Provide the [X, Y] coordinate of the cell's center where the given text is located.  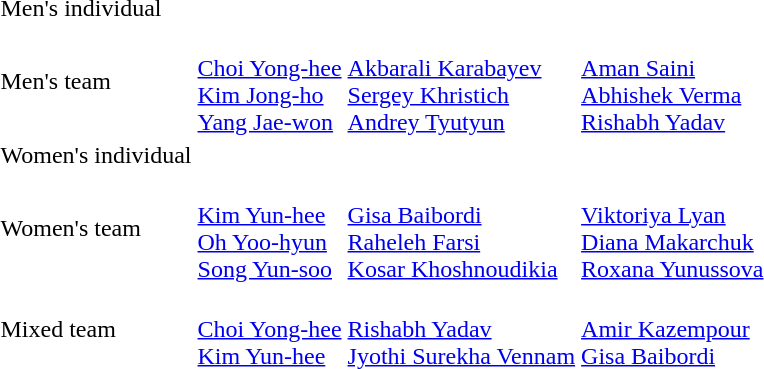
Akbarali KarabayevSergey KhristichAndrey Tyutyun [462, 82]
Kim Yun-heeOh Yoo-hyunSong Yun-soo [270, 228]
Gisa BaibordiRaheleh FarsiKosar Khoshnoudikia [462, 228]
Choi Yong-heeKim Jong-hoYang Jae-won [270, 82]
